For the text-containing cell, return its midpoint in [X, Y] coordinate format. 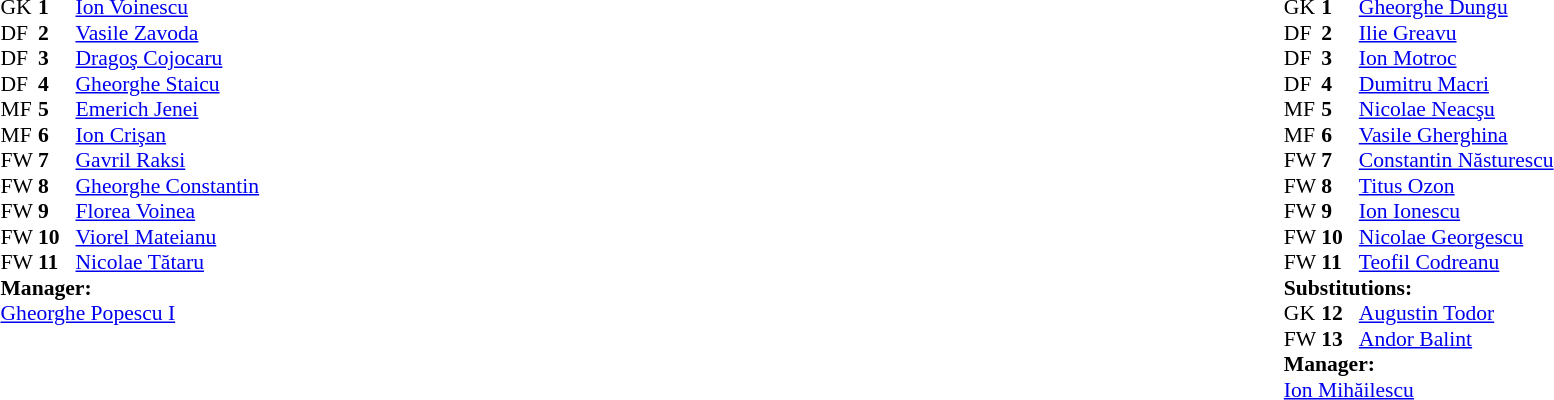
Gheorghe Staicu [168, 84]
Vasile Zavoda [168, 33]
Nicolae Neacşu [1456, 109]
Substitutions: [1419, 288]
Nicolae Tătaru [168, 263]
Ion Ionescu [1456, 211]
Gheorghe Constantin [168, 186]
Constantin Năsturescu [1456, 161]
13 [1340, 339]
Dumitru Macri [1456, 84]
GK [1303, 313]
Vasile Gherghina [1456, 135]
Nicolae Georgescu [1456, 237]
Gheorghe Popescu I [130, 313]
Emerich Jenei [168, 109]
Ion Motroc [1456, 59]
Gavril Raksi [168, 161]
Teofil Codreanu [1456, 263]
Ion Crişan [168, 135]
Augustin Todor [1456, 313]
12 [1340, 313]
Titus Ozon [1456, 186]
Ilie Greavu [1456, 33]
Viorel Mateianu [168, 237]
Andor Balint [1456, 339]
Dragoş Cojocaru [168, 59]
Florea Voinea [168, 211]
